Provide the [X, Y] coordinate of the cell's center where the given text is located.  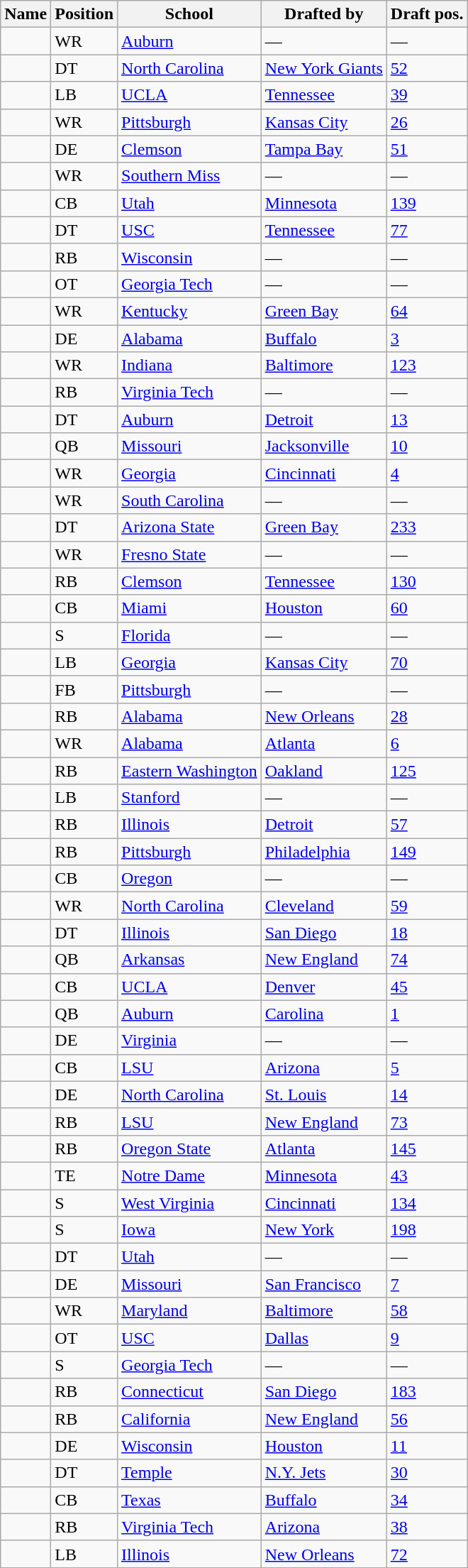
Temple [190, 1473]
New York [323, 1230]
4 [427, 473]
1 [427, 1014]
Oakland [323, 770]
11 [427, 1446]
Arkansas [190, 960]
FB [84, 689]
34 [427, 1500]
Tampa Bay [323, 149]
77 [427, 230]
Maryland [190, 1311]
Iowa [190, 1230]
130 [427, 581]
Oregon State [190, 1148]
74 [427, 960]
San Francisco [323, 1284]
Jacksonville [323, 446]
13 [427, 420]
38 [427, 1527]
Stanford [190, 798]
123 [427, 366]
Denver [323, 987]
64 [427, 311]
134 [427, 1203]
26 [427, 122]
56 [427, 1419]
Eastern Washington [190, 770]
Draft pos. [427, 14]
51 [427, 149]
Fresno State [190, 554]
Drafted by [323, 14]
149 [427, 852]
60 [427, 608]
Southern Miss [190, 176]
Virginia [190, 1041]
Kentucky [190, 311]
73 [427, 1122]
52 [427, 68]
Miami [190, 608]
45 [427, 987]
145 [427, 1148]
TE [84, 1175]
3 [427, 339]
St. Louis [323, 1095]
South Carolina [190, 500]
Dallas [323, 1338]
139 [427, 203]
West Virginia [190, 1203]
Arizona State [190, 527]
30 [427, 1473]
28 [427, 716]
Cleveland [323, 906]
59 [427, 906]
183 [427, 1392]
39 [427, 95]
6 [427, 743]
10 [427, 446]
125 [427, 770]
9 [427, 1338]
14 [427, 1095]
198 [427, 1230]
Position [84, 14]
5 [427, 1068]
Texas [190, 1500]
233 [427, 527]
72 [427, 1554]
Florida [190, 635]
70 [427, 662]
7 [427, 1284]
18 [427, 933]
New York Giants [323, 68]
California [190, 1419]
Carolina [323, 1014]
Indiana [190, 366]
Oregon [190, 879]
School [190, 14]
43 [427, 1175]
58 [427, 1311]
Name [26, 14]
Philadelphia [323, 852]
N.Y. Jets [323, 1473]
Connecticut [190, 1392]
Notre Dame [190, 1175]
57 [427, 825]
